Identify which cell holds the provided text, then report its (x, y) central coordinate. 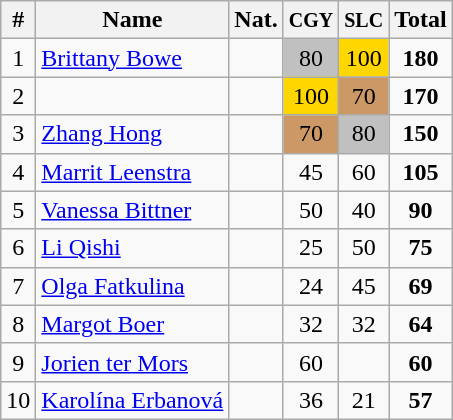
Nat. (256, 20)
SLC (364, 20)
5 (18, 210)
Jorien ter Mors (132, 362)
8 (18, 324)
Olga Fatkulina (132, 286)
7 (18, 286)
Margot Boer (132, 324)
25 (311, 248)
CGY (311, 20)
75 (421, 248)
Brittany Bowe (132, 58)
170 (421, 96)
Total (421, 20)
57 (421, 400)
64 (421, 324)
69 (421, 286)
105 (421, 172)
Li Qishi (132, 248)
2 (18, 96)
40 (364, 210)
150 (421, 134)
24 (311, 286)
6 (18, 248)
Zhang Hong (132, 134)
Marrit Leenstra (132, 172)
9 (18, 362)
21 (364, 400)
# (18, 20)
4 (18, 172)
1 (18, 58)
10 (18, 400)
90 (421, 210)
Vanessa Bittner (132, 210)
Name (132, 20)
Karolína Erbanová (132, 400)
3 (18, 134)
36 (311, 400)
180 (421, 58)
